Locate the cell with the specified text and output its [x, y] center coordinate. 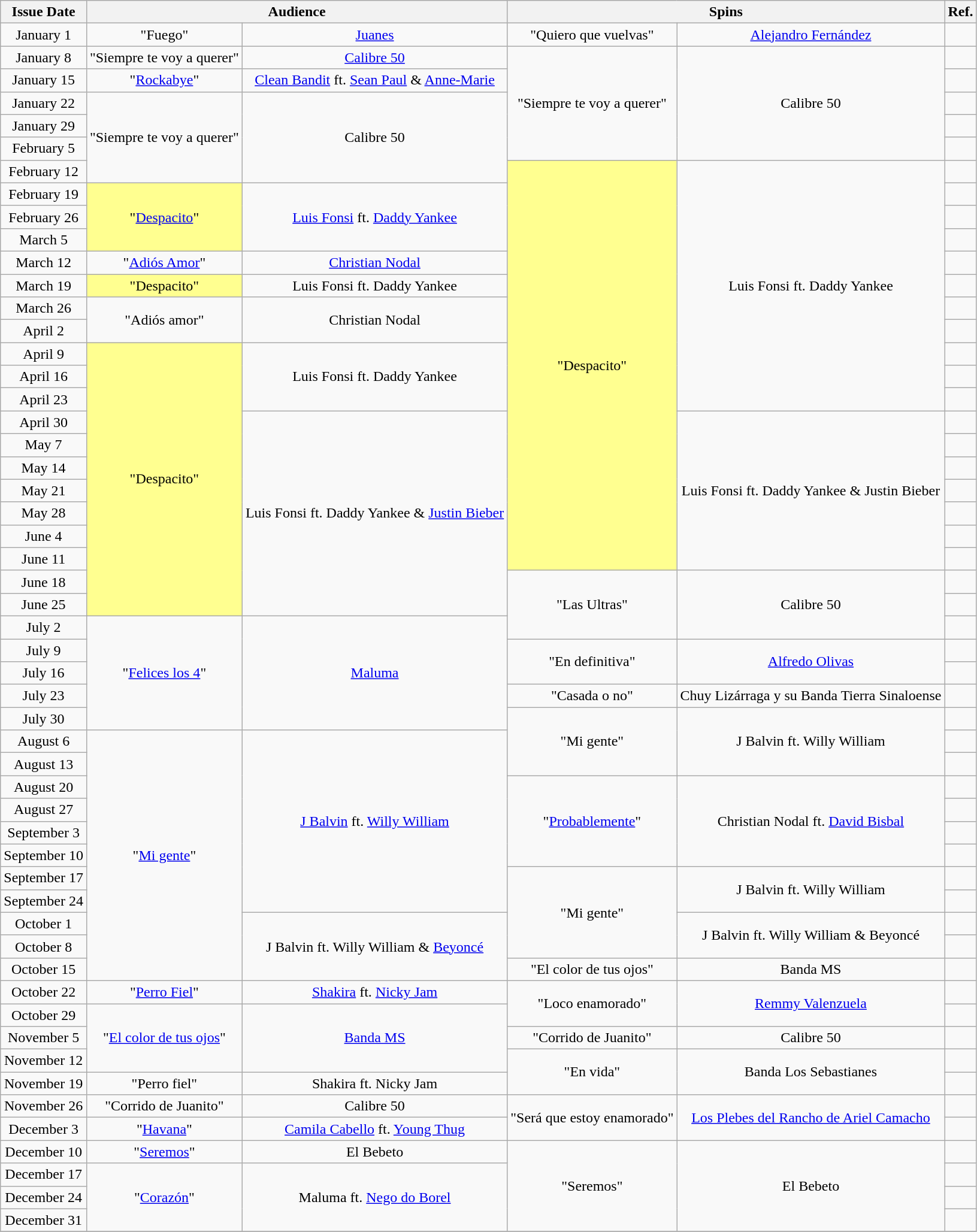
"Las Ultras" [592, 604]
January 1 [44, 35]
Audience [297, 12]
Issue Date [44, 12]
September 17 [44, 878]
"Probablemente" [592, 821]
October 15 [44, 969]
"Quiero que vuelvas" [592, 35]
Remmy Valenzuela [811, 1003]
"Adiós Amor" [164, 262]
February 12 [44, 171]
Banda Los Sebastianes [811, 1072]
July 23 [44, 696]
July 30 [44, 719]
"En vida" [592, 1072]
March 19 [44, 286]
October 22 [44, 992]
"En definitiva" [592, 661]
December 31 [44, 1220]
November 26 [44, 1106]
September 24 [44, 901]
"Casada o no" [592, 696]
May 21 [44, 491]
December 10 [44, 1152]
January 22 [44, 103]
June 25 [44, 604]
Christian Nodal ft. David Bisbal [811, 821]
January 29 [44, 126]
October 29 [44, 1015]
February 19 [44, 194]
August 27 [44, 810]
December 3 [44, 1129]
June 11 [44, 559]
August 13 [44, 764]
March 26 [44, 308]
April 9 [44, 354]
February 5 [44, 149]
Spins [726, 12]
March 5 [44, 240]
November 19 [44, 1083]
Alejandro Fernández [811, 35]
December 24 [44, 1197]
Clean Bandit ft. Sean Paul & Anne-Marie [374, 80]
July 16 [44, 673]
August 6 [44, 741]
Juanes [374, 35]
December 17 [44, 1175]
"Perro Fiel" [164, 992]
September 3 [44, 833]
May 14 [44, 468]
March 12 [44, 262]
October 1 [44, 924]
October 8 [44, 946]
April 2 [44, 331]
Maluma ft. Nego do Borel [374, 1197]
"Loco enamorado" [592, 1003]
August 20 [44, 787]
Chuy Lizárraga y su Banda Tierra Sinaloense [811, 696]
April 16 [44, 377]
November 5 [44, 1038]
November 12 [44, 1061]
Alfredo Olivas [811, 661]
April 23 [44, 399]
"Rockabye" [164, 80]
"Perro fiel" [164, 1083]
Los Plebes del Rancho de Ariel Camacho [811, 1118]
July 2 [44, 627]
"Fuego" [164, 35]
"Corazón" [164, 1197]
May 7 [44, 445]
Ref. [961, 12]
February 26 [44, 217]
January 15 [44, 80]
April 30 [44, 422]
June 18 [44, 582]
"Adiós amor" [164, 320]
"Será que estoy enamorado" [592, 1118]
May 28 [44, 513]
September 10 [44, 855]
"Havana" [164, 1129]
January 8 [44, 57]
June 4 [44, 536]
Maluma [374, 673]
July 9 [44, 650]
Camila Cabello ft. Young Thug [374, 1129]
"Felices los 4" [164, 673]
